Return (x, y) of the center of cell containing provided text 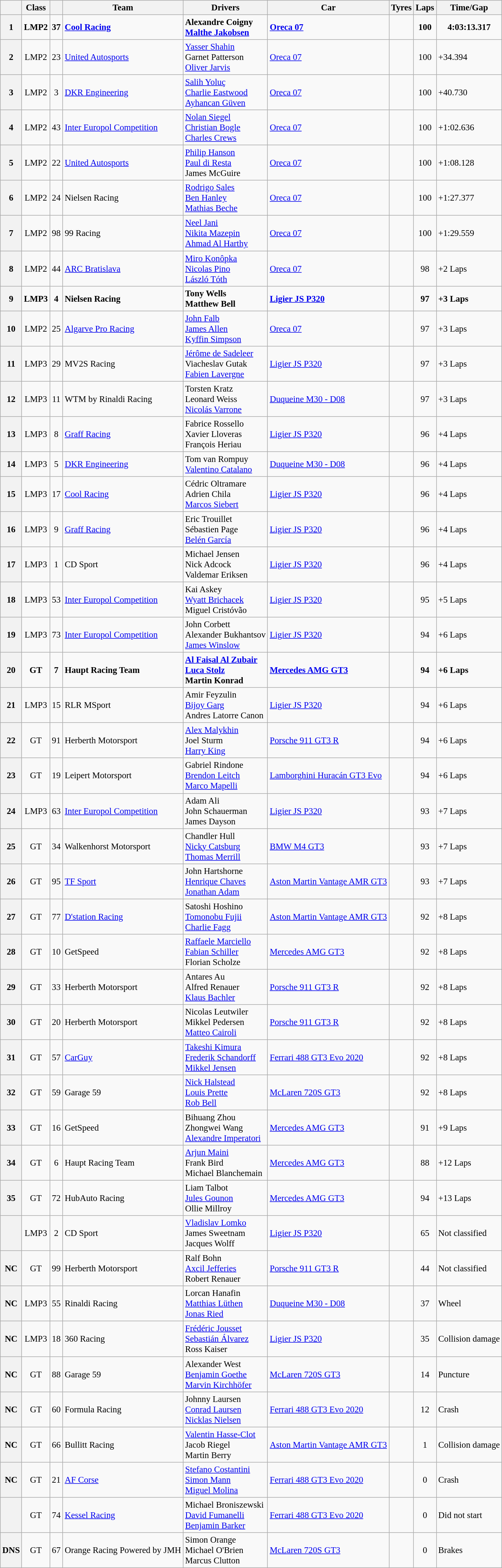
60 (56, 1409)
Tyres (401, 8)
59 (56, 1093)
Orange Racing Powered by JMH (123, 1550)
CarGuy (123, 1057)
Lorcan Hanafin Matthias Lüthen Jonas Ried (225, 1304)
+12 Laps (469, 1163)
Team (123, 8)
Kessel Racing (123, 1515)
26 (11, 881)
32 (11, 1093)
Nicolas Leutwiler Mikkel Pedersen Matteo Cairoli (225, 1022)
Nolan Siegel Christian Bogle Charles Crews (225, 128)
Neel Jani Nikita Mazepin Ahmad Al Harthy (225, 233)
Jérôme de Sadeleer Viacheslav Gutak Fabien Lavergne (225, 364)
Liam Talbot Jules Gounon Ollie Millroy (225, 1198)
Bihuang Zhou Zhongwei Wang Alexandre Imperatori (225, 1128)
John Falb James Allen Kyffin Simpson (225, 329)
57 (56, 1057)
D'station Racing (123, 917)
Philip Hanson Paul di Resta James McGuire (225, 163)
73 (56, 635)
Puncture (469, 1374)
Amir Feyzulin Bijoy Garg Andres Latorre Canon (225, 705)
Torsten Kratz Leonard Weiss Nicolás Varrone (225, 399)
BMW M4 GT3 (329, 846)
Stefano Costantini Simon Mann Miguel Molina (225, 1480)
Chandler Hull Nicky Catsburg Thomas Merrill (225, 846)
Michael Jensen Nick Adcock Valdemar Eriksen (225, 565)
Johnny Laursen Conrad Laursen Nicklas Nielsen (225, 1409)
13 (11, 434)
+2 Laps (469, 269)
Cédric Oltramare Adrien Chila Marcos Siebert (225, 494)
Takeshi Kimura Frederik Schandorff Mikkel Jensen (225, 1057)
Rodrigo Sales Ben Hanley Mathias Beche (225, 198)
Alexander West Benjamin Goethe Marvin Kirchhöfer (225, 1374)
Vladislav Lomko James Sweetnam Jacques Wolff (225, 1233)
43 (56, 128)
Nick Halstead Louis Prette Rob Bell (225, 1093)
55 (56, 1304)
Tony Wells Matthew Bell (225, 298)
Wheel (469, 1304)
63 (56, 811)
Time/Gap (469, 8)
Satoshi Hoshino Tomonobu Fujii Charlie Fagg (225, 917)
99 (56, 1269)
Class (36, 8)
John Corbett Alexander Bukhantsov James Winslow (225, 635)
53 (56, 600)
Walkenhorst Motorsport (123, 846)
31 (11, 1057)
360 Racing (123, 1339)
Miro Konôpka Nicolas Pino László Tóth (225, 269)
HubAuto Racing (123, 1198)
Car (329, 8)
WTM by Rinaldi Racing (123, 399)
Valentin Hasse-Clot Jacob Riegel Martin Berry (225, 1445)
+13 Laps (469, 1198)
99 Racing (123, 233)
Antares Au Alfred Renauer Klaus Bachler (225, 987)
+1:02.636 (469, 128)
+1:08.128 (469, 163)
Gabriel Rindone Brendon Leitch Marco Mapelli (225, 776)
ARC Bratislava (123, 269)
Arjun Maini Frank Bird Michael Blanchemain (225, 1163)
65 (425, 1233)
AF Corse (123, 1480)
Formula Racing (123, 1409)
Alex Malykhin Joel Sturm Harry King (225, 741)
4:03:13.317 (469, 28)
Frédéric Jousset Sebastián Álvarez Ross Kaiser (225, 1339)
Raffaele Marciello Fabian Schiller Florian Scholze (225, 952)
Lamborghini Huracán GT3 Evo (329, 776)
RLR MSport (123, 705)
66 (56, 1445)
28 (11, 952)
Rinaldi Racing (123, 1304)
Did not start (469, 1515)
DNS (11, 1550)
Ralf Bohn Axcil Jefferies Robert Renauer (225, 1269)
Alexandre Coigny Malthe Jakobsen (225, 28)
77 (56, 917)
Yasser Shahin Garnet Patterson Oliver Jarvis (225, 57)
+1:29.559 (469, 233)
+5 Laps (469, 600)
+40.730 (469, 93)
Simon Orange Michael O'Brien Marcus Clutton (225, 1550)
Salih Yoluç Charlie Eastwood Ayhancan Güven (225, 93)
Kai Askey Wyatt Brichacek Miguel Cristóvão (225, 600)
Algarve Pro Racing (123, 329)
72 (56, 1198)
67 (56, 1550)
John Hartshorne Henrique Chaves Jonathan Adam (225, 881)
Michael Broniszewski David Fumanelli Benjamin Barker (225, 1515)
Eric Trouillet Sébastien Page Belén García (225, 529)
Laps (425, 8)
Al Faisal Al Zubair Luca Stolz Martin Konrad (225, 670)
+1:27.377 (469, 198)
27 (11, 917)
Adam Ali John Schauerman James Dayson (225, 811)
+34.394 (469, 57)
74 (56, 1515)
+9 Laps (469, 1128)
Drivers (225, 8)
Tom van Rompuy Valentino Catalano (225, 464)
Brakes (469, 1550)
TF Sport (123, 881)
Fabrice Rossello Xavier Lloveras François Heriau (225, 434)
30 (11, 1022)
Leipert Motorsport (123, 776)
Bullitt Racing (123, 1445)
MV2S Racing (123, 364)
